Pinpoint the cell where the given text exists, returning its [X, Y] midpoint coordinate. 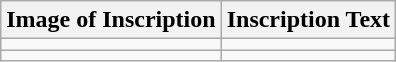
Image of Inscription [111, 20]
Inscription Text [308, 20]
